From the cell containing the given text, extract its center point as (X, Y) coordinate. 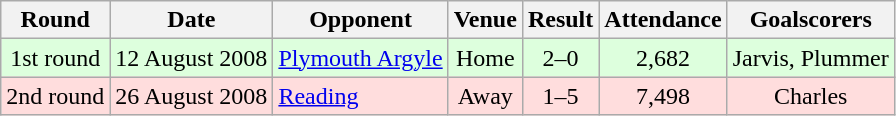
Venue (485, 20)
26 August 2008 (192, 96)
2nd round (56, 96)
Attendance (663, 20)
7,498 (663, 96)
Goalscorers (810, 20)
Opponent (360, 20)
1st round (56, 58)
Jarvis, Plummer (810, 58)
Round (56, 20)
1–5 (560, 96)
Away (485, 96)
12 August 2008 (192, 58)
2–0 (560, 58)
Reading (360, 96)
Plymouth Argyle (360, 58)
Home (485, 58)
2,682 (663, 58)
Charles (810, 96)
Result (560, 20)
Date (192, 20)
